Return (X, Y) of the center of cell containing provided text 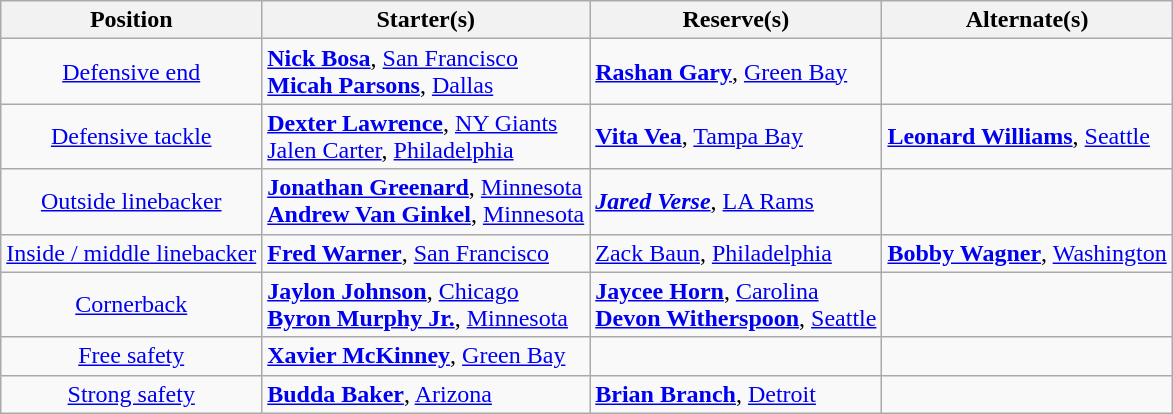
Zack Baun, Philadelphia (736, 253)
Cornerback (132, 304)
Jonathan Greenard, Minnesota Andrew Van Ginkel, Minnesota (426, 202)
Outside linebacker (132, 202)
Nick Bosa, San Francisco Micah Parsons, Dallas (426, 72)
Vita Vea, Tampa Bay (736, 136)
Jared Verse, LA Rams (736, 202)
Inside / middle linebacker (132, 253)
Strong safety (132, 394)
Jaycee Horn, Carolina Devon Witherspoon, Seattle (736, 304)
Reserve(s) (736, 20)
Jaylon Johnson, Chicago Byron Murphy Jr., Minnesota (426, 304)
Brian Branch, Detroit (736, 394)
Leonard Williams, Seattle (1027, 136)
Dexter Lawrence, NY Giants Jalen Carter, Philadelphia (426, 136)
Bobby Wagner, Washington (1027, 253)
Position (132, 20)
Starter(s) (426, 20)
Rashan Gary, Green Bay (736, 72)
Alternate(s) (1027, 20)
Budda Baker, Arizona (426, 394)
Defensive tackle (132, 136)
Xavier McKinney, Green Bay (426, 356)
Fred Warner, San Francisco (426, 253)
Defensive end (132, 72)
Free safety (132, 356)
